Scan for the cell matching the given text and deliver its (X, Y) coordinate at center. 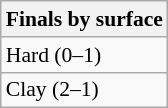
Clay (2–1) (84, 90)
Finals by surface (84, 19)
Hard (0–1) (84, 55)
